From the cell containing the given text, extract its center point as [x, y] coordinate. 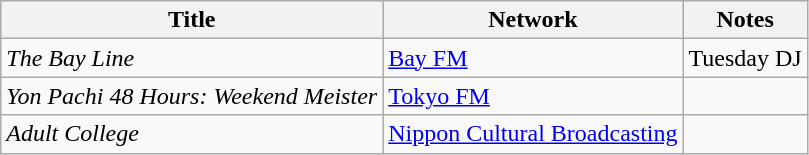
Adult College [192, 134]
Notes [745, 20]
Tokyo FM [533, 96]
Title [192, 20]
Bay FM [533, 58]
The Bay Line [192, 58]
Nippon Cultural Broadcasting [533, 134]
Yon Pachi 48 Hours: Weekend Meister [192, 96]
Network [533, 20]
Tuesday DJ [745, 58]
